Return [X, Y] of the center of cell containing provided text 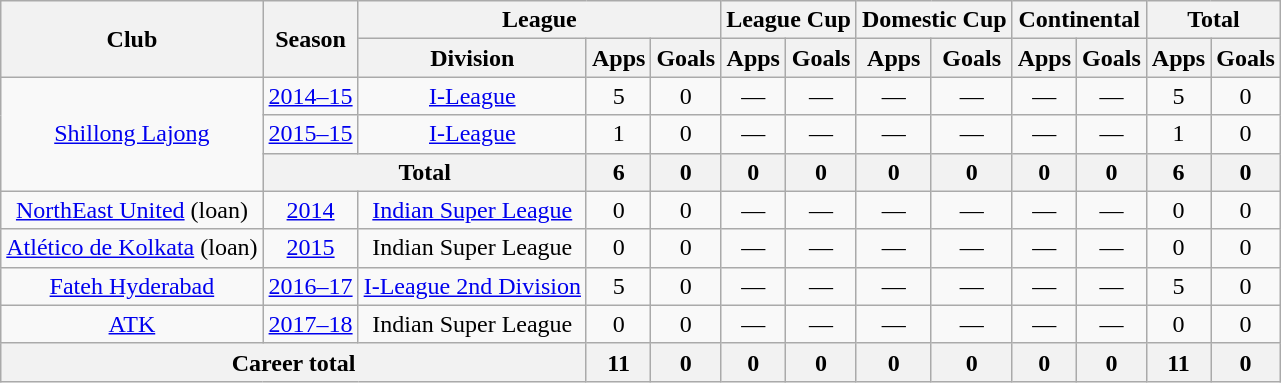
2015 [310, 248]
2016–17 [310, 286]
I-League 2nd Division [472, 286]
Shillong Lajong [132, 134]
Atlético de Kolkata (loan) [132, 248]
2014 [310, 210]
Division [472, 58]
Continental [1079, 20]
2017–18 [310, 324]
Domestic Cup [934, 20]
ATK [132, 324]
Fateh Hyderabad [132, 286]
NorthEast United (loan) [132, 210]
2015–15 [310, 134]
Season [310, 39]
2014–15 [310, 96]
Career total [294, 362]
League [540, 20]
League Cup [789, 20]
Club [132, 39]
